Identify which cell holds the provided text, then report its (X, Y) central coordinate. 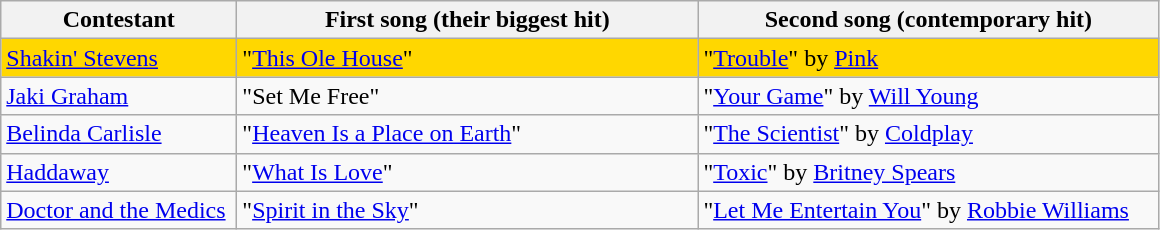
"Set Me Free" (468, 96)
Contestant (119, 20)
First song (their biggest hit) (468, 20)
"Heaven Is a Place on Earth" (468, 134)
"Toxic" by Britney Spears (928, 172)
"Your Game" by Will Young (928, 96)
"This Ole House" (468, 58)
"Let Me Entertain You" by Robbie Williams (928, 210)
Second song (contemporary hit) (928, 20)
"Spirit in the Sky" (468, 210)
"What Is Love" (468, 172)
Belinda Carlisle (119, 134)
Shakin' Stevens (119, 58)
Haddaway (119, 172)
Doctor and the Medics (119, 210)
Jaki Graham (119, 96)
"The Scientist" by Coldplay (928, 134)
"Trouble" by Pink (928, 58)
